Provide the (X, Y) coordinate of the cell's center where the given text is located.  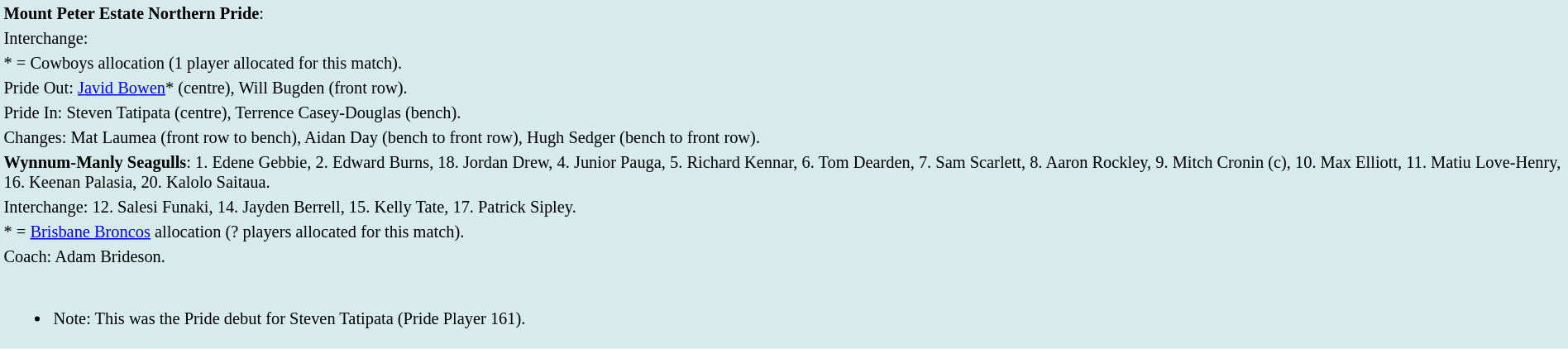
* = Cowboys allocation (1 player allocated for this match). (784, 63)
Mount Peter Estate Northern Pride: (784, 13)
Pride Out: Javid Bowen* (centre), Will Bugden (front row). (784, 88)
Note: This was the Pride debut for Steven Tatipata (Pride Player 161). (784, 308)
* = Brisbane Broncos allocation (? players allocated for this match). (784, 232)
Coach: Adam Brideson. (784, 256)
Changes: Mat Laumea (front row to bench), Aidan Day (bench to front row), Hugh Sedger (bench to front row). (784, 137)
Interchange: 12. Salesi Funaki, 14. Jayden Berrell, 15. Kelly Tate, 17. Patrick Sipley. (784, 207)
Interchange: (784, 38)
Pride In: Steven Tatipata (centre), Terrence Casey-Douglas (bench). (784, 112)
